From the cell containing the given text, extract its center point as [X, Y] coordinate. 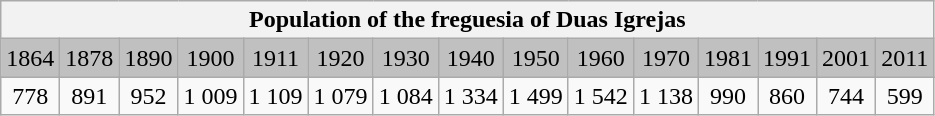
1 079 [340, 96]
1960 [600, 58]
744 [846, 96]
2001 [846, 58]
860 [788, 96]
990 [728, 96]
1 499 [536, 96]
1 138 [666, 96]
952 [148, 96]
1 542 [600, 96]
1890 [148, 58]
1864 [30, 58]
1 084 [406, 96]
1981 [728, 58]
1 334 [470, 96]
1 109 [276, 96]
1950 [536, 58]
1911 [276, 58]
Population of the freguesia of Duas Igrejas [468, 20]
1920 [340, 58]
1 009 [210, 96]
891 [90, 96]
1878 [90, 58]
1940 [470, 58]
599 [905, 96]
1970 [666, 58]
1930 [406, 58]
1991 [788, 58]
778 [30, 96]
2011 [905, 58]
1900 [210, 58]
